Capture the cell that displays the provided text and extract its (X, Y) central coordinate. 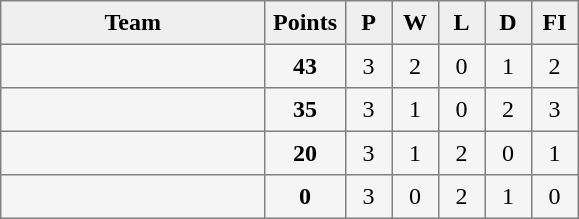
FI (554, 23)
Points (306, 23)
35 (306, 110)
W (415, 23)
D (508, 23)
P (368, 23)
20 (306, 153)
L (461, 23)
43 (306, 66)
Team (133, 23)
